Identify which cell holds the provided text, then report its (x, y) central coordinate. 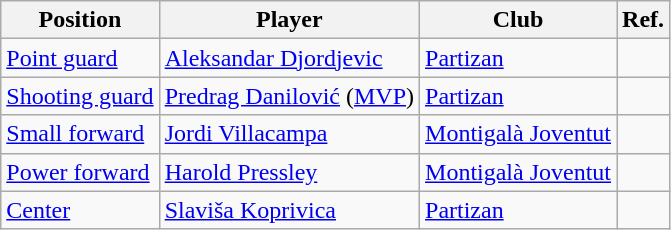
Slaviša Koprivica (289, 210)
Shooting guard (80, 96)
Ref. (644, 20)
Position (80, 20)
Player (289, 20)
Harold Pressley (289, 172)
Club (518, 20)
Jordi Villacampa (289, 134)
Power forward (80, 172)
Small forward (80, 134)
Predrag Danilović (MVP) (289, 96)
Aleksandar Djordjevic (289, 58)
Center (80, 210)
Point guard (80, 58)
